Determine the [x, y] coordinate at the center of the cell enclosing the given text.  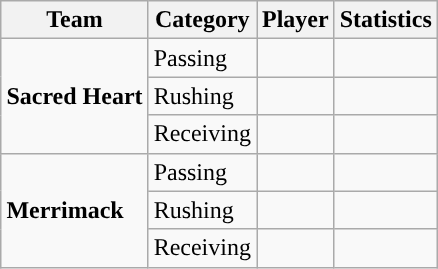
Statistics [386, 20]
Player [295, 20]
Merrimack [74, 210]
Team [74, 20]
Sacred Heart [74, 96]
Category [202, 20]
